Pinpoint the cell where the given text exists, returning its [X, Y] midpoint coordinate. 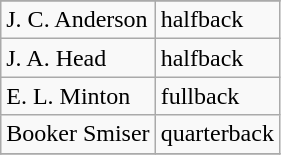
E. L. Minton [78, 96]
quarterback [217, 134]
J. A. Head [78, 58]
Booker Smiser [78, 134]
J. C. Anderson [78, 20]
fullback [217, 96]
